Return [x, y] of the center of cell containing provided text 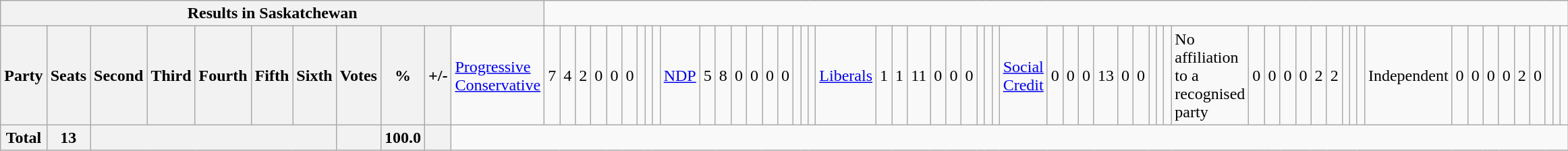
100.0 [402, 138]
Third [171, 75]
Independent [1408, 75]
4 [568, 75]
Second [119, 75]
8 [723, 75]
Fifth [272, 75]
11 [919, 75]
Sixth [314, 75]
Progressive Conservative [498, 75]
% [402, 75]
Seats [68, 75]
5 [707, 75]
Results in Saskatchewan [273, 13]
+/- [439, 75]
No affiliation to a recognised party [1210, 75]
Total [24, 138]
Votes [358, 75]
Social Credit [1023, 75]
Fourth [223, 75]
7 [552, 75]
Liberals [846, 75]
NDP [680, 75]
Party [24, 75]
